Return [x, y] of the center of cell containing provided text 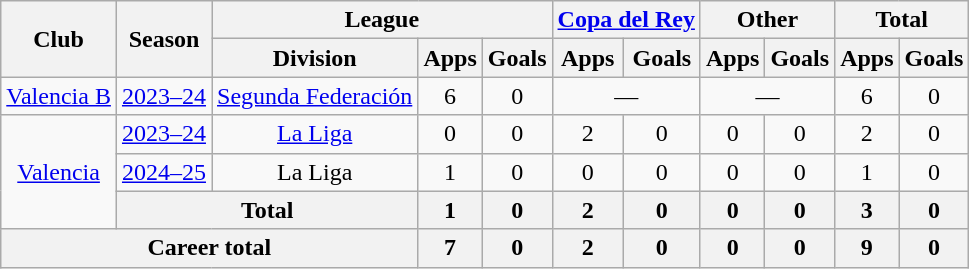
Valencia B [59, 96]
Other [767, 20]
Season [164, 39]
Career total [210, 248]
Segunda Federación [315, 96]
Club [59, 39]
Valencia [59, 172]
7 [450, 248]
2024–25 [164, 172]
3 [867, 210]
Division [315, 58]
League [382, 20]
9 [867, 248]
Copa del Rey [626, 20]
